Capture the cell that displays the provided text and extract its (X, Y) central coordinate. 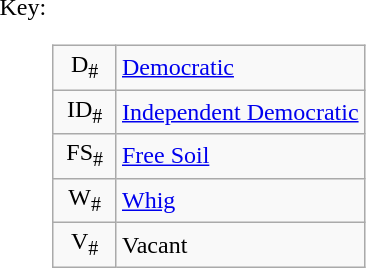
W# (85, 200)
Independent Democratic (240, 112)
Whig (240, 200)
FS# (85, 156)
V# (85, 245)
ID# (85, 112)
D# (85, 67)
Vacant (240, 245)
Free Soil (240, 156)
Democratic (240, 67)
